Determine the [X, Y] coordinate at the center of the cell enclosing the given text.  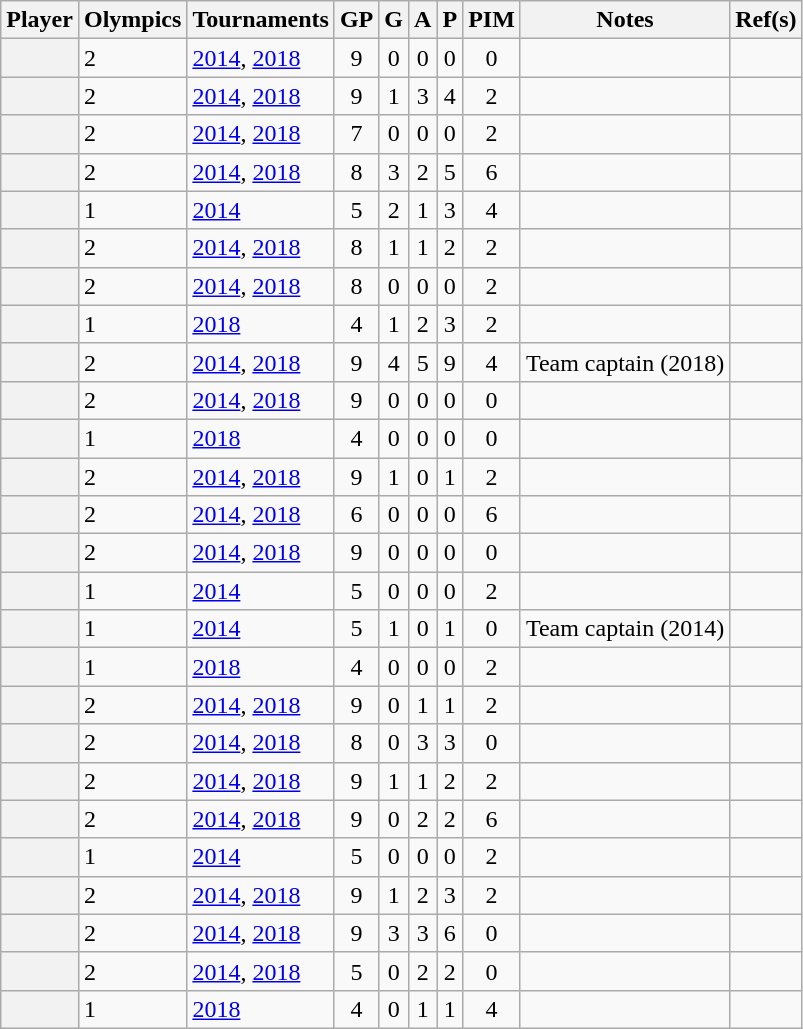
Team captain (2014) [624, 629]
PIM [492, 20]
Tournaments [261, 20]
Ref(s) [766, 20]
Player [40, 20]
G [394, 20]
Olympics [132, 20]
A [423, 20]
Team captain (2018) [624, 362]
Notes [624, 20]
7 [356, 134]
P [450, 20]
GP [356, 20]
